Find where the given text appears and provide that cell's center as [x, y] coordinate. 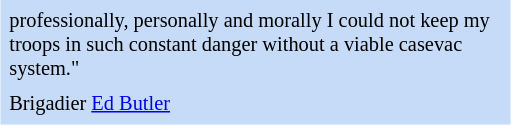
Brigadier Ed Butler [256, 104]
professionally, personally and morally I could not keep my troops in such constant danger without a viable casevac system." [256, 46]
